For the text-containing cell, return its midpoint in [x, y] coordinate format. 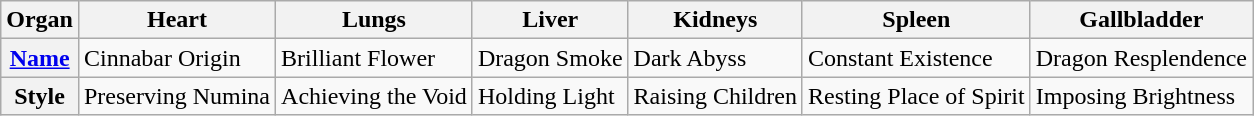
Preserving Numina [176, 96]
Dragon Resplendence [1141, 58]
Raising Children [715, 96]
Name [40, 58]
Gallbladder [1141, 20]
Brilliant Flower [374, 58]
Dark Abyss [715, 58]
Heart [176, 20]
Spleen [916, 20]
Cinnabar Origin [176, 58]
Lungs [374, 20]
Imposing Brightness [1141, 96]
Style [40, 96]
Liver [550, 20]
Organ [40, 20]
Resting Place of Spirit [916, 96]
Holding Light [550, 96]
Achieving the Void [374, 96]
Constant Existence [916, 58]
Kidneys [715, 20]
Dragon Smoke [550, 58]
